Capture the cell that displays the provided text and extract its [x, y] central coordinate. 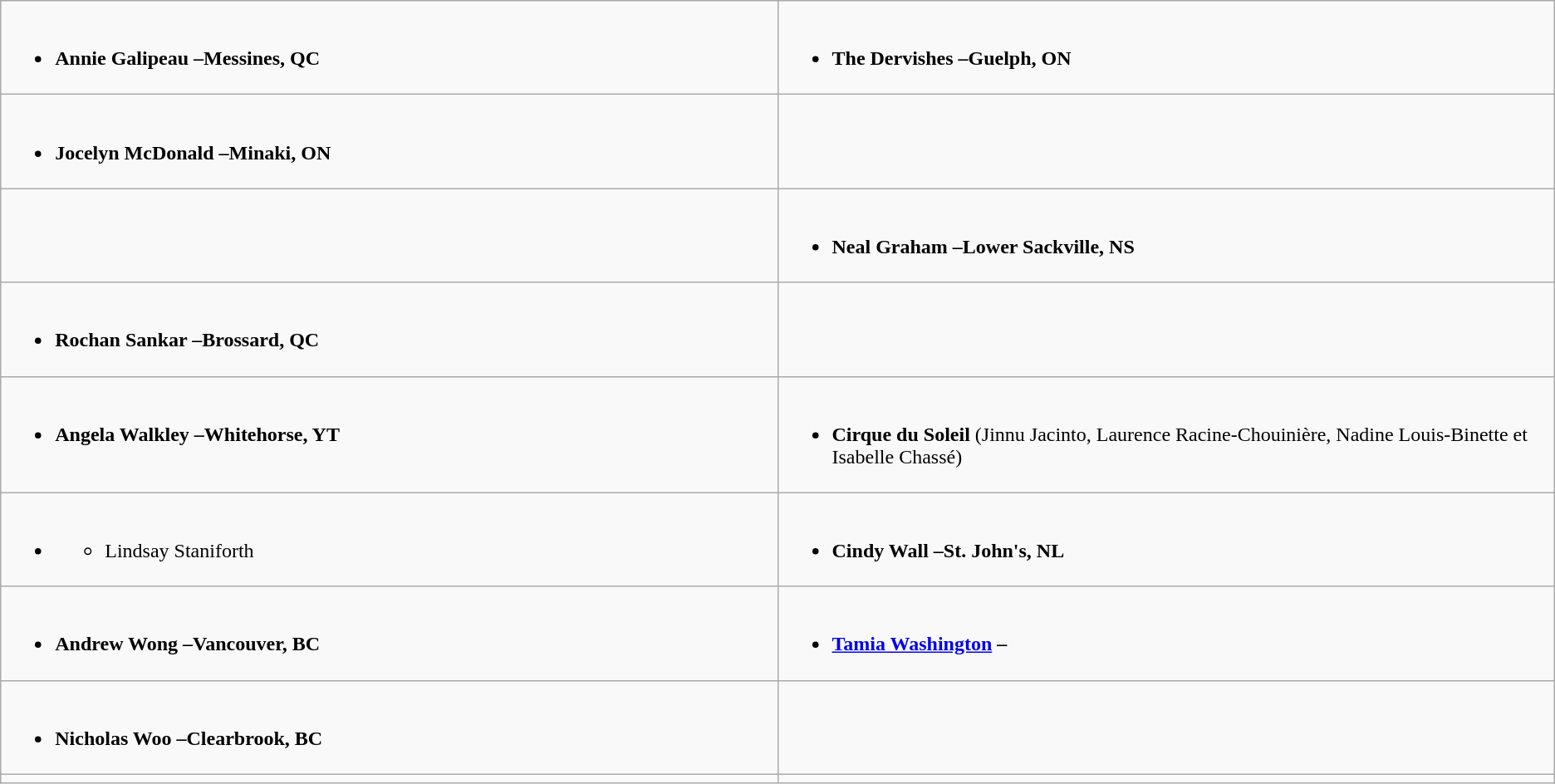
Neal Graham –Lower Sackville, NS [1166, 236]
The Dervishes –Guelph, ON [1166, 48]
Lindsay Staniforth [389, 540]
Nicholas Woo –Clearbrook, BC [389, 728]
Annie Galipeau –Messines, QC [389, 48]
Angela Walkley –Whitehorse, YT [389, 434]
Andrew Wong –Vancouver, BC [389, 633]
Tamia Washington – [1166, 633]
Jocelyn McDonald –Minaki, ON [389, 141]
Cirque du Soleil (Jinnu Jacinto, Laurence Racine-Chouinière, Nadine Louis-Binette et Isabelle Chassé) [1166, 434]
Cindy Wall –St. John's, NL [1166, 540]
Rochan Sankar –Brossard, QC [389, 329]
